From the cell containing the given text, extract its center point as (X, Y) coordinate. 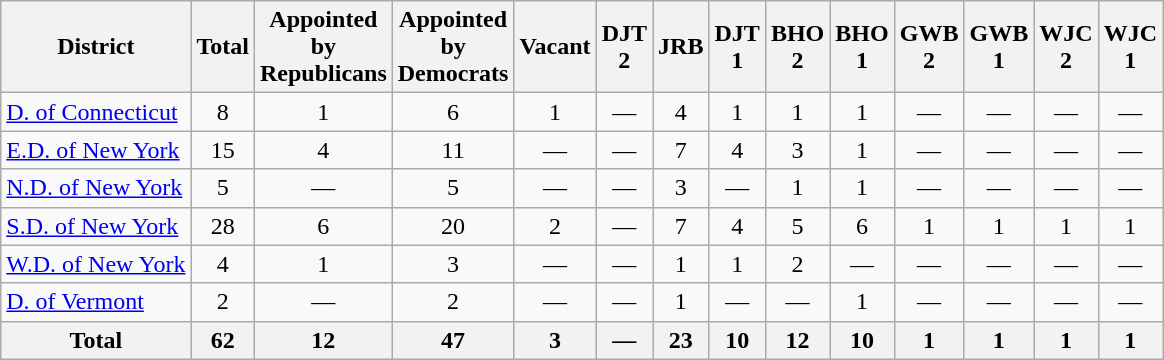
S.D. of New York (96, 226)
GWB2 (929, 47)
62 (223, 340)
D. of Connecticut (96, 112)
BHO1 (862, 47)
JRB (681, 47)
N.D. of New York (96, 188)
W.D. of New York (96, 264)
DJT1 (737, 47)
BHO2 (797, 47)
E.D. of New York (96, 150)
GWB1 (999, 47)
20 (453, 226)
Vacant (555, 47)
District (96, 47)
28 (223, 226)
D. of Vermont (96, 302)
DJT2 (624, 47)
AppointedbyRepublicans (323, 47)
47 (453, 340)
WJC2 (1066, 47)
15 (223, 150)
AppointedbyDemocrats (453, 47)
23 (681, 340)
11 (453, 150)
WJC1 (1130, 47)
8 (223, 112)
